Detect which cell encompasses the target text, then output its [X, Y] center coordinate. 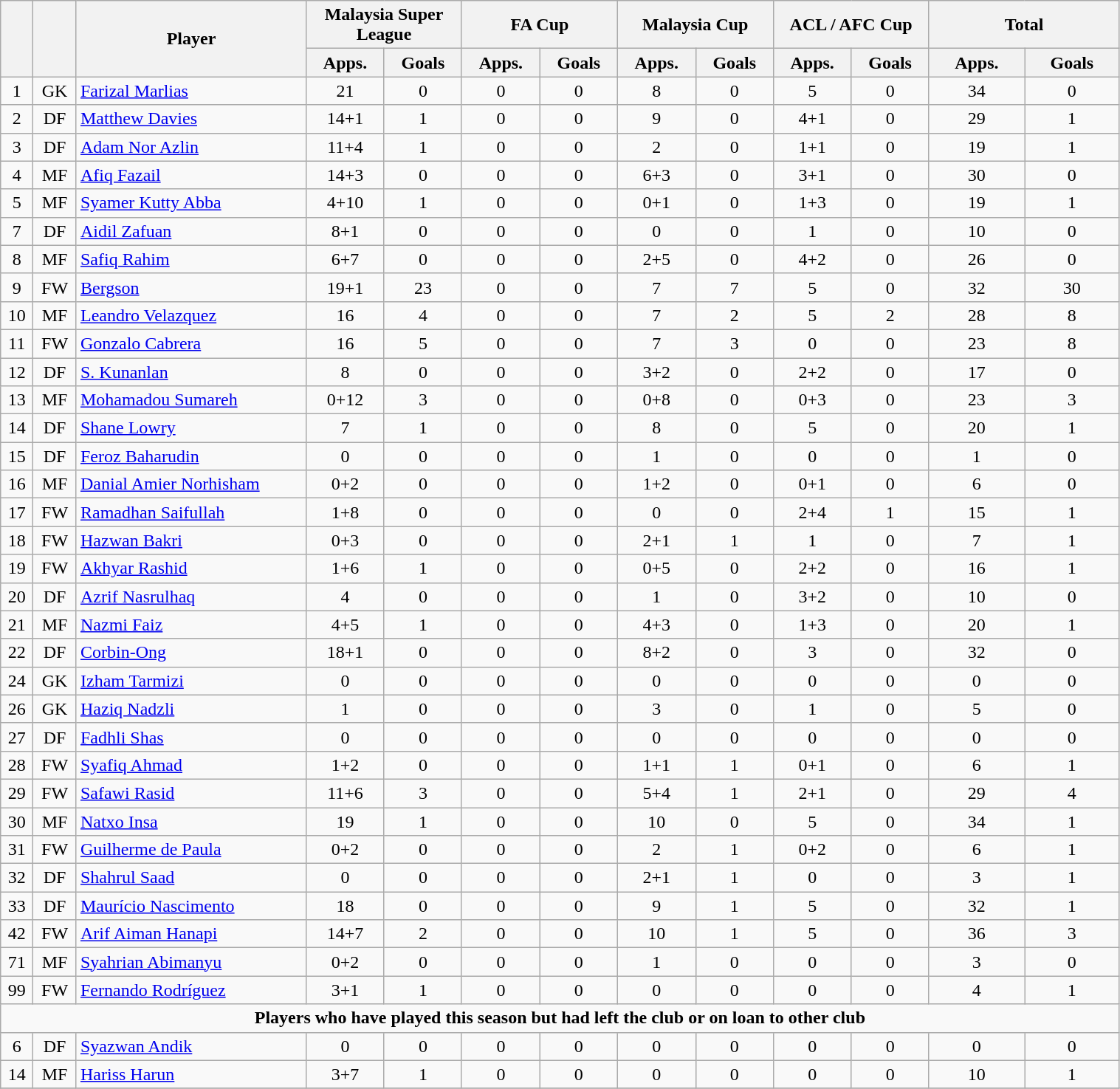
FA Cup [539, 25]
Malaysia Cup [695, 25]
Syazwan Andik [190, 1046]
Danial Amier Norhisham [190, 484]
Ramadhan Saifullah [190, 512]
Syamer Kutty Abba [190, 203]
Hazwan Bakri [190, 540]
Guilherme de Paula [190, 850]
1+8 [346, 512]
Natxo Insa [190, 822]
8+1 [346, 231]
2+4 [812, 512]
14+3 [346, 175]
12 [17, 371]
36 [977, 934]
Fadhli Shas [190, 737]
Shane Lowry [190, 428]
24 [17, 681]
Azrif Nasrulhaq [190, 597]
4+2 [812, 259]
14+7 [346, 934]
Matthew Davies [190, 119]
Feroz Baharudin [190, 456]
Gonzalo Cabrera [190, 343]
11 [17, 343]
8+2 [656, 653]
Total [1024, 25]
Adam Nor Azlin [190, 147]
18+1 [346, 653]
ACL / AFC Cup [851, 25]
6+3 [656, 175]
Player [190, 38]
0+5 [656, 568]
0+8 [656, 400]
Fernando Rodríguez [190, 990]
Akhyar Rashid [190, 568]
4+3 [656, 625]
S. Kunanlan [190, 371]
Izham Tarmizi [190, 681]
Farizal Marlias [190, 91]
33 [17, 906]
4+1 [812, 119]
19+1 [346, 287]
2+5 [656, 259]
99 [17, 990]
71 [17, 962]
Syahrian Abimanyu [190, 962]
Bergson [190, 287]
Players who have played this season but had left the club or on loan to other club [560, 1018]
Shahrul Saad [190, 878]
1+6 [346, 568]
11+6 [346, 793]
Corbin-Ong [190, 653]
27 [17, 737]
4+10 [346, 203]
22 [17, 653]
Hariss Harun [190, 1074]
Haziq Nadzli [190, 709]
14+1 [346, 119]
4+5 [346, 625]
Afiq Fazail [190, 175]
Maurício Nascimento [190, 906]
13 [17, 400]
42 [17, 934]
Aidil Zafuan [190, 231]
6+7 [346, 259]
31 [17, 850]
Safiq Rahim [190, 259]
0+12 [346, 400]
3+7 [346, 1074]
Malaysia Super League [384, 25]
Safawi Rasid [190, 793]
Leandro Velazquez [190, 315]
Mohamadou Sumareh [190, 400]
5+4 [656, 793]
Arif Aiman Hanapi [190, 934]
Syafiq Ahmad [190, 765]
11+4 [346, 147]
Nazmi Faiz [190, 625]
